Scan for the cell matching the given text and deliver its (x, y) coordinate at center. 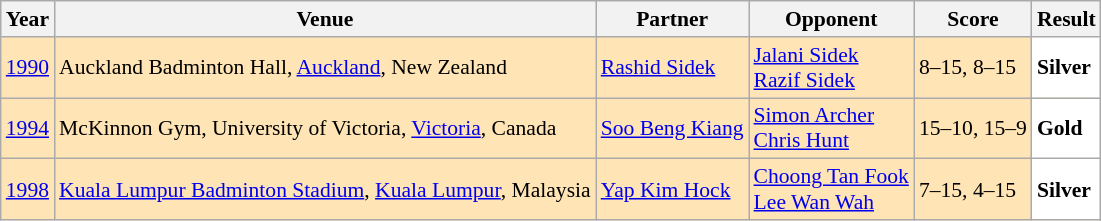
Partner (672, 19)
Gold (1066, 128)
Soo Beng Kiang (672, 128)
7–15, 4–15 (973, 190)
Venue (325, 19)
Rashid Sidek (672, 68)
Score (973, 19)
Choong Tan Fook Lee Wan Wah (832, 190)
Result (1066, 19)
Kuala Lumpur Badminton Stadium, Kuala Lumpur, Malaysia (325, 190)
Opponent (832, 19)
Jalani Sidek Razif Sidek (832, 68)
Simon Archer Chris Hunt (832, 128)
1998 (28, 190)
1990 (28, 68)
8–15, 8–15 (973, 68)
1994 (28, 128)
McKinnon Gym, University of Victoria, Victoria, Canada (325, 128)
Auckland Badminton Hall, Auckland, New Zealand (325, 68)
Year (28, 19)
Yap Kim Hock (672, 190)
15–10, 15–9 (973, 128)
